Return [X, Y] of the center of cell containing provided text 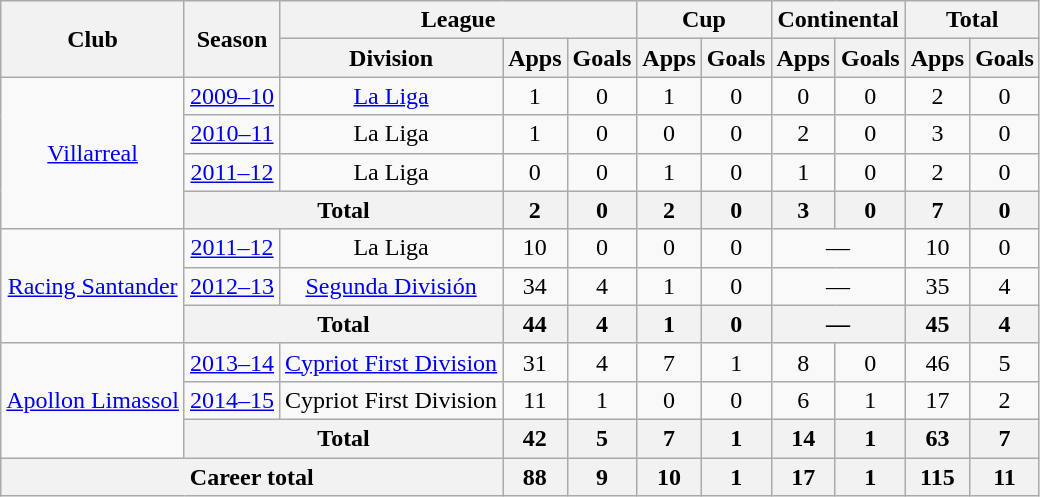
88 [535, 477]
46 [937, 362]
31 [535, 362]
Apollon Limassol [93, 400]
Season [232, 39]
2013–14 [232, 362]
2014–15 [232, 400]
Cup [704, 20]
2012–13 [232, 286]
Villarreal [93, 153]
9 [602, 477]
Racing Santander [93, 286]
Division [392, 58]
42 [535, 438]
Club [93, 39]
8 [803, 362]
63 [937, 438]
2010–11 [232, 134]
34 [535, 286]
2009–10 [232, 96]
Career total [252, 477]
Continental [838, 20]
14 [803, 438]
115 [937, 477]
44 [535, 324]
35 [937, 286]
Segunda División [392, 286]
League [458, 20]
6 [803, 400]
45 [937, 324]
